Pinpoint the cell where the given text exists, returning its (x, y) midpoint coordinate. 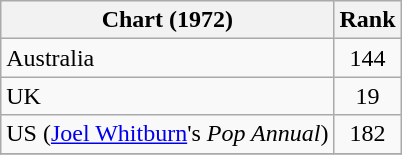
182 (368, 134)
Australia (168, 58)
US (Joel Whitburn's Pop Annual) (168, 134)
144 (368, 58)
Rank (368, 20)
UK (168, 96)
Chart (1972) (168, 20)
19 (368, 96)
